Pinpoint the cell where the given text exists, returning its (X, Y) midpoint coordinate. 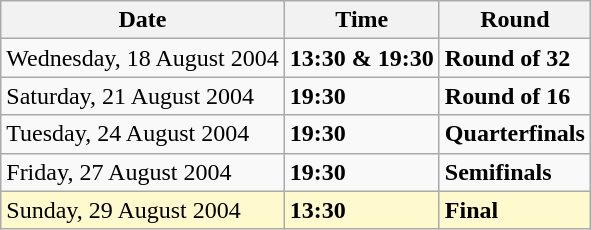
Semifinals (514, 172)
Friday, 27 August 2004 (143, 172)
Round of 32 (514, 58)
Sunday, 29 August 2004 (143, 210)
Final (514, 210)
Round (514, 20)
13:30 & 19:30 (362, 58)
Quarterfinals (514, 134)
Saturday, 21 August 2004 (143, 96)
13:30 (362, 210)
Time (362, 20)
Date (143, 20)
Tuesday, 24 August 2004 (143, 134)
Wednesday, 18 August 2004 (143, 58)
Round of 16 (514, 96)
